Pinpoint the cell where the given text exists, returning its [x, y] midpoint coordinate. 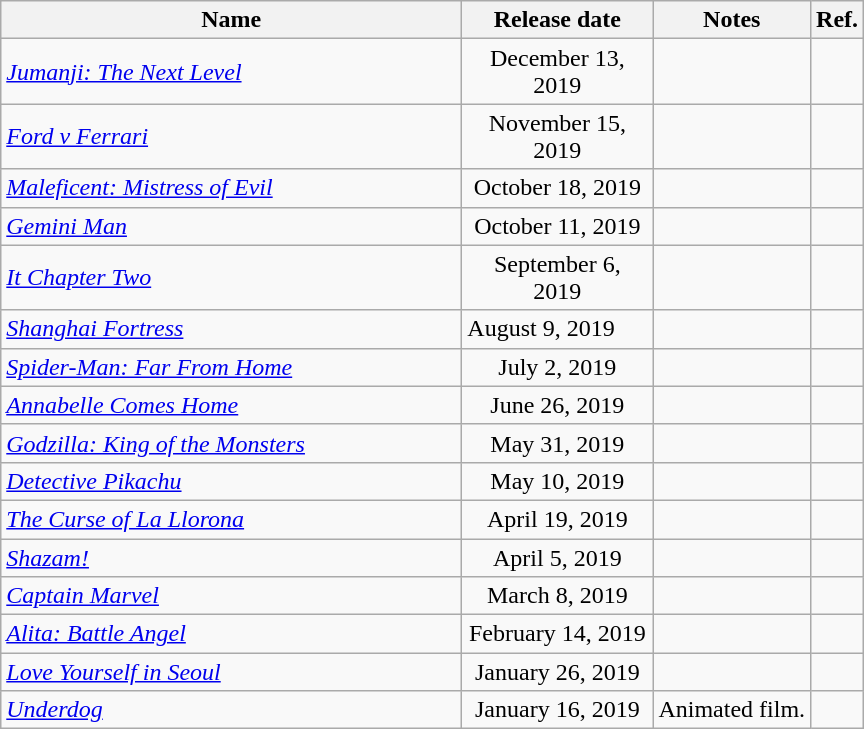
Captain Marvel [232, 596]
Spider-Man: Far From Home [232, 367]
July 2, 2019 [558, 367]
June 26, 2019 [558, 405]
March 8, 2019 [558, 596]
August 9, 2019 [558, 329]
January 26, 2019 [558, 672]
Name [232, 20]
January 16, 2019 [558, 710]
Shazam! [232, 557]
October 11, 2019 [558, 226]
Jumanji: The Next Level [232, 72]
It Chapter Two [232, 278]
Notes [732, 20]
Ref. [838, 20]
February 14, 2019 [558, 634]
The Curse of La Llorona [232, 519]
Annabelle Comes Home [232, 405]
December 13, 2019 [558, 72]
Godzilla: King of the Monsters [232, 443]
Maleficent: Mistress of Evil [232, 188]
Animated film. [732, 710]
September 6, 2019 [558, 278]
Gemini Man [232, 226]
Underdog [232, 710]
May 31, 2019 [558, 443]
Love Yourself in Seoul [232, 672]
Detective Pikachu [232, 481]
November 15, 2019 [558, 136]
April 19, 2019 [558, 519]
April 5, 2019 [558, 557]
October 18, 2019 [558, 188]
Alita: Battle Angel [232, 634]
Release date [558, 20]
Ford v Ferrari [232, 136]
Shanghai Fortress [232, 329]
May 10, 2019 [558, 481]
